Extract the (x, y) coordinate from the center of the cell holding the provided text.  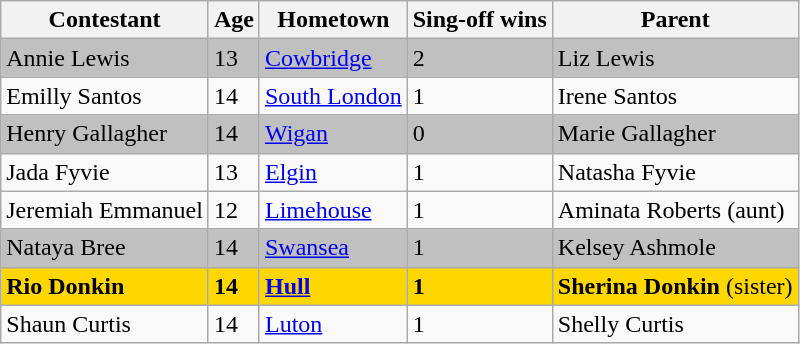
Limehouse (333, 210)
Rio Donkin (105, 286)
Luton (333, 324)
South London (333, 96)
0 (480, 134)
Cowbridge (333, 58)
Shaun Curtis (105, 324)
Hometown (333, 20)
2 (480, 58)
12 (234, 210)
Sherina Donkin (sister) (675, 286)
Natasha Fyvie (675, 172)
Contestant (105, 20)
Nataya Bree (105, 248)
Emilly Santos (105, 96)
Henry Gallagher (105, 134)
Parent (675, 20)
Shelly Curtis (675, 324)
Swansea (333, 248)
Kelsey Ashmole (675, 248)
Elgin (333, 172)
Aminata Roberts (aunt) (675, 210)
Annie Lewis (105, 58)
Marie Gallagher (675, 134)
Sing-off wins (480, 20)
Jeremiah Emmanuel (105, 210)
Jada Fyvie (105, 172)
Hull (333, 286)
Liz Lewis (675, 58)
Wigan (333, 134)
Irene Santos (675, 96)
Age (234, 20)
